Search for the cell housing the specified text and yield its (x, y) center coordinate. 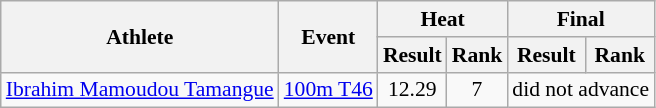
Heat (442, 19)
7 (478, 90)
Event (328, 36)
12.29 (412, 90)
100m T46 (328, 90)
did not advance (580, 90)
Ibrahim Mamoudou Tamangue (140, 90)
Athlete (140, 36)
Final (580, 19)
